Output the (x, y) coordinate of the center of the cell containing the given text.  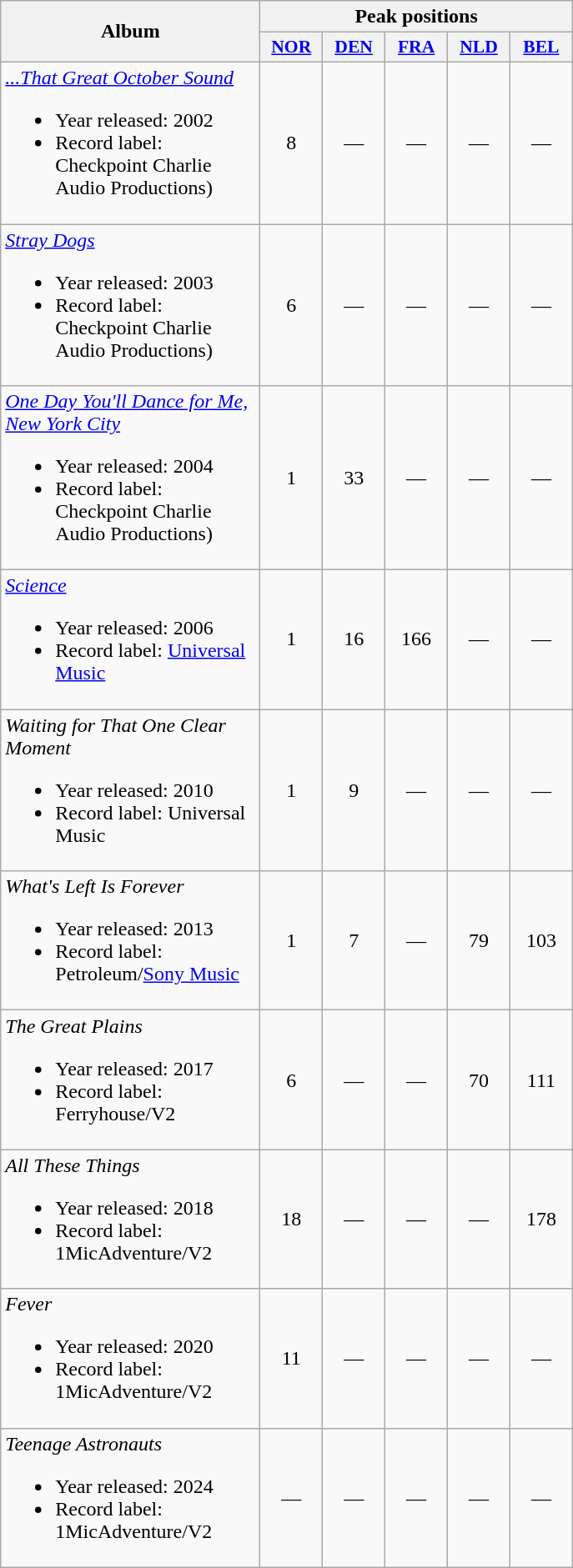
Teenage AstronautsYear released: 2024Record label: 1MicAdventure/V2 (130, 1497)
103 (540, 940)
9 (354, 790)
166 (417, 640)
NOR (292, 48)
Stray DogsYear released: 2003Record label: Checkpoint Charlie Audio Productions) (130, 304)
DEN (354, 48)
Peak positions (417, 17)
8 (292, 143)
One Day You'll Dance for Me, New York CityYear released: 2004Record label: Checkpoint Charlie Audio Productions) (130, 478)
111 (540, 1080)
178 (540, 1219)
ScienceYear released: 2006Record label: Universal Music (130, 640)
7 (354, 940)
The Great PlainsYear released: 2017Record label: Ferryhouse/V2 (130, 1080)
70 (479, 1080)
NLD (479, 48)
All These ThingsYear released: 2018Record label: 1MicAdventure/V2 (130, 1219)
16 (354, 640)
BEL (540, 48)
Waiting for That One Clear MomentYear released: 2010Record label: Universal Music (130, 790)
11 (292, 1359)
33 (354, 478)
FRA (417, 48)
79 (479, 940)
18 (292, 1219)
FeverYear released: 2020Record label: 1MicAdventure/V2 (130, 1359)
What's Left Is ForeverYear released: 2013Record label: Petroleum/Sony Music (130, 940)
...That Great October SoundYear released: 2002Record label: Checkpoint Charlie Audio Productions) (130, 143)
Album (130, 32)
